Return [X, Y] of the center of cell containing provided text 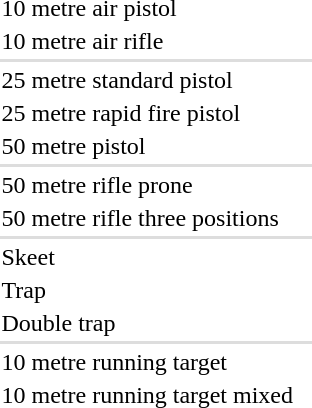
Double trap [147, 323]
25 metre standard pistol [147, 80]
25 metre rapid fire pistol [147, 113]
50 metre rifle three positions [147, 218]
50 metre pistol [147, 146]
10 metre air rifle [147, 41]
50 metre rifle prone [147, 185]
10 metre running target [147, 362]
Trap [147, 290]
Skeet [147, 257]
